Provide the (x, y) coordinate of the cell's center where the given text is located.  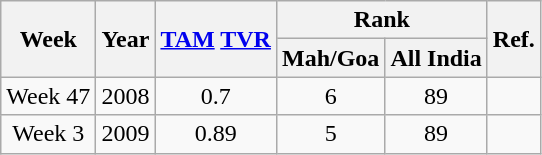
Week 3 (48, 134)
2008 (126, 96)
0.89 (216, 134)
All India (436, 58)
5 (330, 134)
Ref. (514, 39)
TAM TVR (216, 39)
Rank (382, 20)
Week (48, 39)
0.7 (216, 96)
Mah/Goa (330, 58)
6 (330, 96)
Year (126, 39)
Week 47 (48, 96)
2009 (126, 134)
